Identify which cell holds the provided text, then report its (x, y) central coordinate. 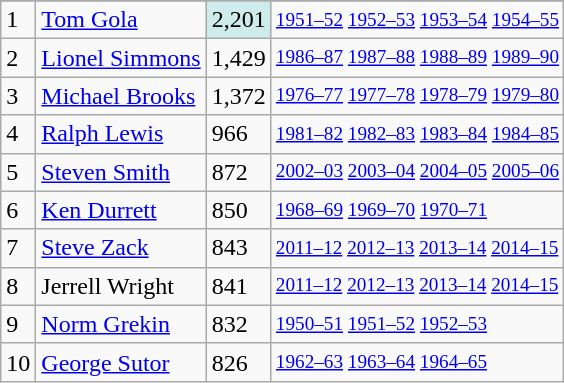
Steven Smith (121, 172)
1962–63 1963–64 1964–65 (417, 362)
1951–52 1952–53 1953–54 1954–55 (417, 20)
1950–51 1951–52 1952–53 (417, 324)
Norm Grekin (121, 324)
1 (18, 20)
1,429 (238, 58)
1981–82 1982–83 1983–84 1984–85 (417, 134)
Ralph Lewis (121, 134)
2002–03 2003–04 2004–05 2005–06 (417, 172)
841 (238, 286)
872 (238, 172)
8 (18, 286)
9 (18, 324)
Lionel Simmons (121, 58)
Jerrell Wright (121, 286)
832 (238, 324)
10 (18, 362)
850 (238, 210)
1,372 (238, 96)
1968–69 1969–70 1970–71 (417, 210)
7 (18, 248)
2 (18, 58)
Tom Gola (121, 20)
5 (18, 172)
843 (238, 248)
George Sutor (121, 362)
1976–77 1977–78 1978–79 1979–80 (417, 96)
Steve Zack (121, 248)
1986–87 1987–88 1988–89 1989–90 (417, 58)
3 (18, 96)
4 (18, 134)
Michael Brooks (121, 96)
826 (238, 362)
6 (18, 210)
Ken Durrett (121, 210)
966 (238, 134)
2,201 (238, 20)
